Scan for the cell matching the given text and deliver its [X, Y] coordinate at center. 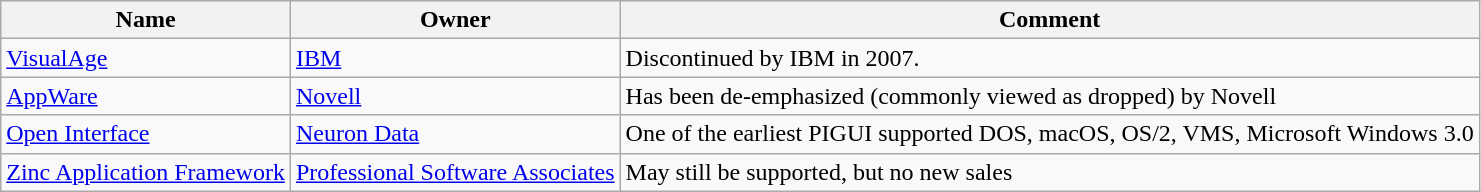
May still be supported, but no new sales [1050, 172]
Discontinued by IBM in 2007. [1050, 58]
AppWare [146, 96]
Neuron Data [455, 134]
VisualAge [146, 58]
Open Interface [146, 134]
Comment [1050, 20]
Name [146, 20]
Zinc Application Framework [146, 172]
One of the earliest PIGUI supported DOS, macOS, OS/2, VMS, Microsoft Windows 3.0 [1050, 134]
IBM [455, 58]
Owner [455, 20]
Novell [455, 96]
Has been de-emphasized (commonly viewed as dropped) by Novell [1050, 96]
Professional Software Associates [455, 172]
